Output the (X, Y) coordinate of the center of the cell containing the given text.  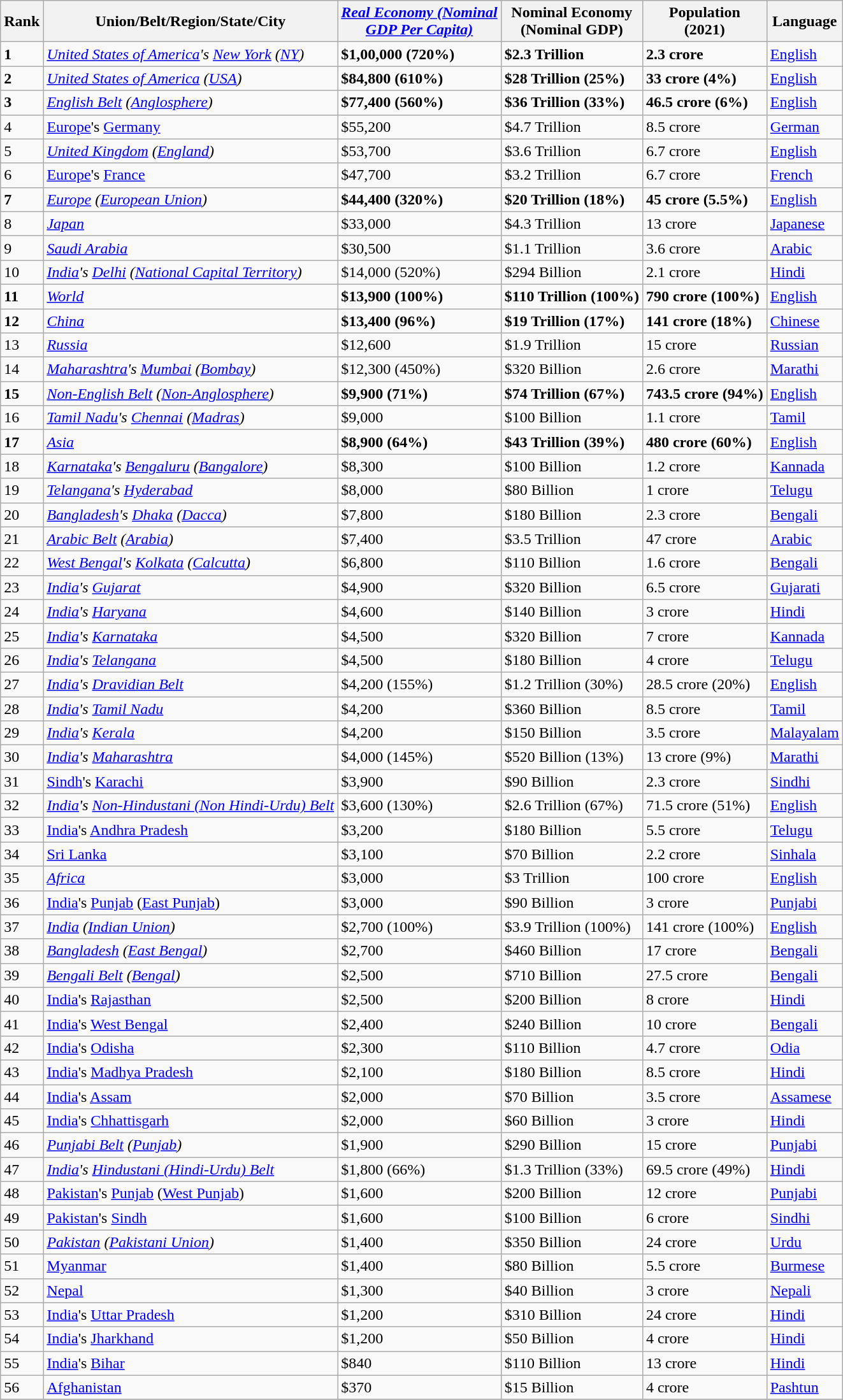
$310 Billion (572, 1315)
100 crore (705, 878)
$1.3 Trillion (33%) (572, 1169)
$60 Billion (572, 1121)
52 (22, 1290)
India's Odisha (191, 1048)
India's Haryana (191, 611)
India's Dravidian Belt (191, 684)
India's Uttar Pradesh (191, 1315)
$19 Trillion (17%) (572, 320)
18 (22, 466)
$12,600 (419, 345)
8 crore (705, 999)
11 (22, 296)
$2.3 Trillion (572, 54)
39 (22, 975)
49 (22, 1218)
French (804, 175)
35 (22, 878)
27.5 crore (705, 975)
$2,700 (419, 951)
India's West Bengal (191, 1024)
Telangana's Hyderabad (191, 490)
2.1 crore (705, 272)
Russian (804, 345)
$14,000 (520%) (419, 272)
1.1 crore (705, 418)
$43 Trillion (39%) (572, 442)
$3.5 Trillion (572, 539)
India's Hindustani (Hindi-Urdu) Belt (191, 1169)
Saudi Arabia (191, 248)
$290 Billion (572, 1145)
Japan (191, 224)
$3,900 (419, 782)
Punjabi Belt (Punjab) (191, 1145)
6 crore (705, 1218)
55 (22, 1363)
Japanese (804, 224)
India's Chhattisgarh (191, 1121)
Europe's France (191, 175)
36 (22, 903)
Bangladesh (East Bengal) (191, 951)
Population (2021) (705, 22)
$240 Billion (572, 1024)
$55,200 (419, 127)
$33,000 (419, 224)
India's Gujarat (191, 587)
4.7 crore (705, 1048)
$3,600 (130%) (419, 806)
20 (22, 515)
Chinese (804, 320)
12 (22, 320)
Myanmar (191, 1266)
$1.2 Trillion (30%) (572, 684)
6.5 crore (705, 587)
2.2 crore (705, 854)
Maharashtra's Mumbai (Bombay) (191, 369)
21 (22, 539)
141 crore (18%) (705, 320)
27 (22, 684)
56 (22, 1387)
China (191, 320)
$40 Billion (572, 1290)
53 (22, 1315)
India's Telangana (191, 660)
India's Delhi (National Capital Territory) (191, 272)
Gujarati (804, 587)
17 (22, 442)
$9,900 (71%) (419, 394)
Europe (European Union) (191, 199)
26 (22, 660)
15 (22, 394)
$84,800 (610%) (419, 78)
16 (22, 418)
$140 Billion (572, 611)
$4,900 (419, 587)
India's Kerala (191, 733)
Non-English Belt (Non-Anglosphere) (191, 394)
9 (22, 248)
Sinhala (804, 854)
4 (22, 127)
1 crore (705, 490)
$1,300 (419, 1290)
United States of America's New York (NY) (191, 54)
$8,900 (64%) (419, 442)
47 crore (705, 539)
$3.6 Trillion (572, 151)
$30,500 (419, 248)
45 (22, 1121)
$4,600 (419, 611)
$350 Billion (572, 1242)
$2,700 (100%) (419, 927)
10 crore (705, 1024)
$3.9 Trillion (100%) (572, 927)
$74 Trillion (67%) (572, 394)
41 (22, 1024)
$370 (419, 1387)
$2.6 Trillion (67%) (572, 806)
790 crore (100%) (705, 296)
13 crore (9%) (705, 757)
World (191, 296)
$4,000 (145%) (419, 757)
45 crore (5.5%) (705, 199)
743.5 crore (94%) (705, 394)
$3,100 (419, 854)
India's Jharkhand (191, 1339)
28 (22, 709)
1.6 crore (705, 563)
$110 Trillion (100%) (572, 296)
$840 (419, 1363)
$13,900 (100%) (419, 296)
480 crore (60%) (705, 442)
12 crore (705, 1194)
Pakistan's Punjab (West Punjab) (191, 1194)
$4.7 Trillion (572, 127)
$1,800 (66%) (419, 1169)
$9,000 (419, 418)
Russia (191, 345)
$6,800 (419, 563)
Pashtun (804, 1387)
3 (22, 103)
Nepali (804, 1290)
$1.9 Trillion (572, 345)
2 (22, 78)
Burmese (804, 1266)
$36 Trillion (33%) (572, 103)
33 (22, 830)
$360 Billion (572, 709)
38 (22, 951)
5 (22, 151)
Malayalam (804, 733)
17 crore (705, 951)
India's Punjab (East Punjab) (191, 903)
Sri Lanka (191, 854)
10 (22, 272)
Nominal Economy (Nominal GDP) (572, 22)
51 (22, 1266)
$77,400 (560%) (419, 103)
Europe's Germany (191, 127)
Odia (804, 1048)
$1,00,000 (720%) (419, 54)
14 (22, 369)
United States of America (USA) (191, 78)
44 (22, 1096)
India's Rajasthan (191, 999)
India's Assam (191, 1096)
India (Indian Union) (191, 927)
Rank (22, 22)
$47,700 (419, 175)
$1,900 (419, 1145)
$2,400 (419, 1024)
32 (22, 806)
Afghanistan (191, 1387)
$710 Billion (572, 975)
$13,400 (96%) (419, 320)
$28 Trillion (25%) (572, 78)
Bangladesh's Dhaka (Dacca) (191, 515)
India's Tamil Nadu (191, 709)
54 (22, 1339)
48 (22, 1194)
1.2 crore (705, 466)
$294 Billion (572, 272)
$7,400 (419, 539)
$2,100 (419, 1072)
69.5 crore (49%) (705, 1169)
$4,200 (155%) (419, 684)
7 crore (705, 636)
Union/Belt/Region/State/City (191, 22)
30 (22, 757)
Arabic Belt (Arabia) (191, 539)
2.6 crore (705, 369)
Pakistan (Pakistani Union) (191, 1242)
71.5 crore (51%) (705, 806)
$520 Billion (13%) (572, 757)
Africa (191, 878)
37 (22, 927)
$1.1 Trillion (572, 248)
Asia (191, 442)
3.6 crore (705, 248)
Pakistan's Sindh (191, 1218)
$44,400 (320%) (419, 199)
$15 Billion (572, 1387)
23 (22, 587)
1 (22, 54)
29 (22, 733)
Sindh's Karachi (191, 782)
India's Non-Hindustani (Non Hindi-Urdu) Belt (191, 806)
28.5 crore (20%) (705, 684)
$8,300 (419, 466)
India's Karnataka (191, 636)
42 (22, 1048)
46 (22, 1145)
40 (22, 999)
6 (22, 175)
$460 Billion (572, 951)
25 (22, 636)
India's Maharashtra (191, 757)
$12,300 (450%) (419, 369)
Nepal (191, 1290)
United Kingdom (England) (191, 151)
Language (804, 22)
West Bengal's Kolkata (Calcutta) (191, 563)
141 crore (100%) (705, 927)
$2,300 (419, 1048)
43 (22, 1072)
India's Madhya Pradesh (191, 1072)
$4.3 Trillion (572, 224)
$3.2 Trillion (572, 175)
7 (22, 199)
22 (22, 563)
English Belt (Anglosphere) (191, 103)
German (804, 127)
$3 Trillion (572, 878)
$3,200 (419, 830)
Bengali Belt (Bengal) (191, 975)
Urdu (804, 1242)
Assamese (804, 1096)
Karnataka's Bengaluru (Bangalore) (191, 466)
33 crore (4%) (705, 78)
$53,700 (419, 151)
8 (22, 224)
Real Economy (Nominal GDP Per Capita) (419, 22)
$8,000 (419, 490)
$7,800 (419, 515)
47 (22, 1169)
$150 Billion (572, 733)
50 (22, 1242)
13 (22, 345)
India's Andhra Pradesh (191, 830)
$50 Billion (572, 1339)
India's Bihar (191, 1363)
$20 Trillion (18%) (572, 199)
31 (22, 782)
Tamil Nadu's Chennai (Madras) (191, 418)
46.5 crore (6%) (705, 103)
24 (22, 611)
34 (22, 854)
19 (22, 490)
